Extract the [x, y] coordinate from the center of the cell holding the provided text.  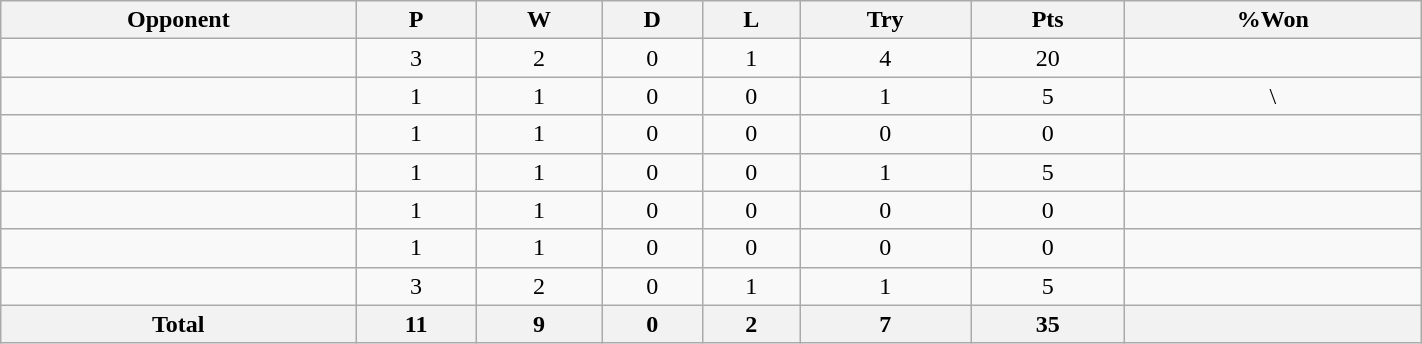
Pts [1048, 20]
Opponent [178, 20]
35 [1048, 324]
Try [886, 20]
9 [538, 324]
L [752, 20]
4 [886, 58]
D [652, 20]
\ [1274, 96]
20 [1048, 58]
7 [886, 324]
P [416, 20]
W [538, 20]
11 [416, 324]
Total [178, 324]
%Won [1274, 20]
